Output the [X, Y] coordinate of the center of the cell containing the given text.  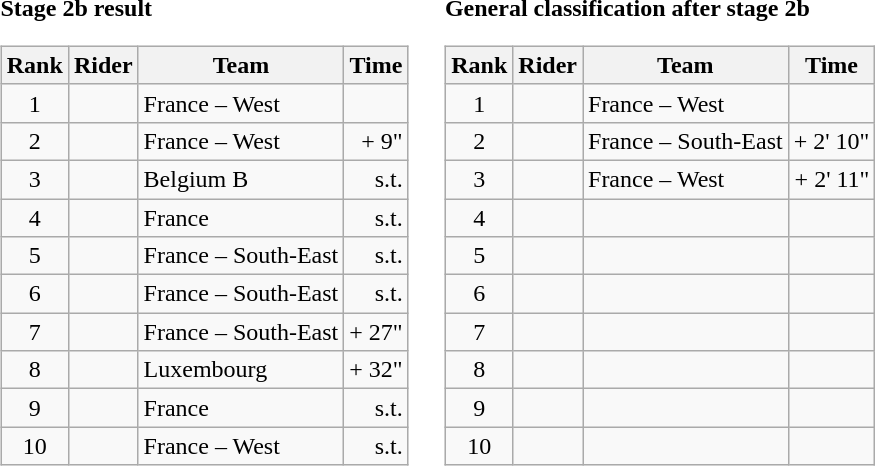
+ 2' 10" [832, 141]
+ 9" [376, 141]
Belgium B [241, 179]
Luxembourg [241, 370]
+ 2' 11" [832, 179]
+ 32" [376, 370]
+ 27" [376, 332]
